From the cell containing the given text, extract its center point as (x, y) coordinate. 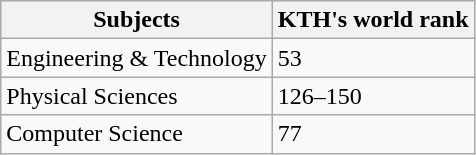
Physical Sciences (137, 96)
Computer Science (137, 134)
126–150 (373, 96)
53 (373, 58)
KTH's world rank (373, 20)
77 (373, 134)
Subjects (137, 20)
Engineering & Technology (137, 58)
